For the text-containing cell, return its midpoint in [x, y] coordinate format. 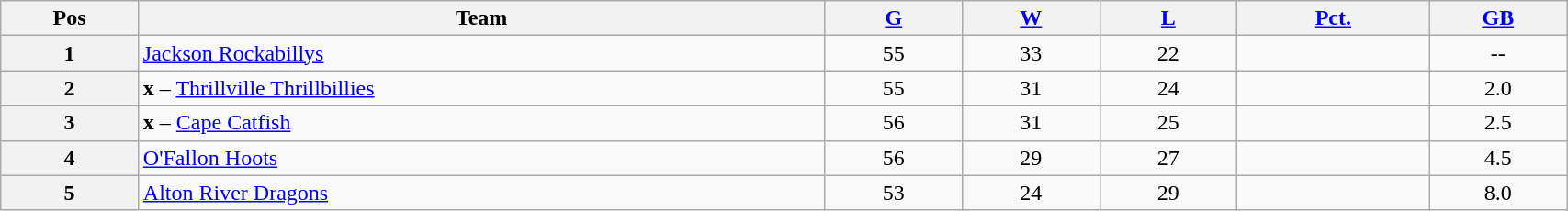
x – Thrillville Thrillbillies [481, 88]
5 [70, 193]
2.5 [1498, 123]
Alton River Dragons [481, 193]
27 [1168, 158]
GB [1498, 18]
33 [1032, 53]
L [1168, 18]
Team [481, 18]
x – Cape Catfish [481, 123]
Jackson Rockabillys [481, 53]
W [1032, 18]
4 [70, 158]
-- [1498, 53]
2.0 [1498, 88]
1 [70, 53]
O'Fallon Hoots [481, 158]
4.5 [1498, 158]
Pct. [1334, 18]
Pos [70, 18]
2 [70, 88]
8.0 [1498, 193]
3 [70, 123]
G [894, 18]
25 [1168, 123]
53 [894, 193]
22 [1168, 53]
